Locate the cell with the specified text and output its (X, Y) center coordinate. 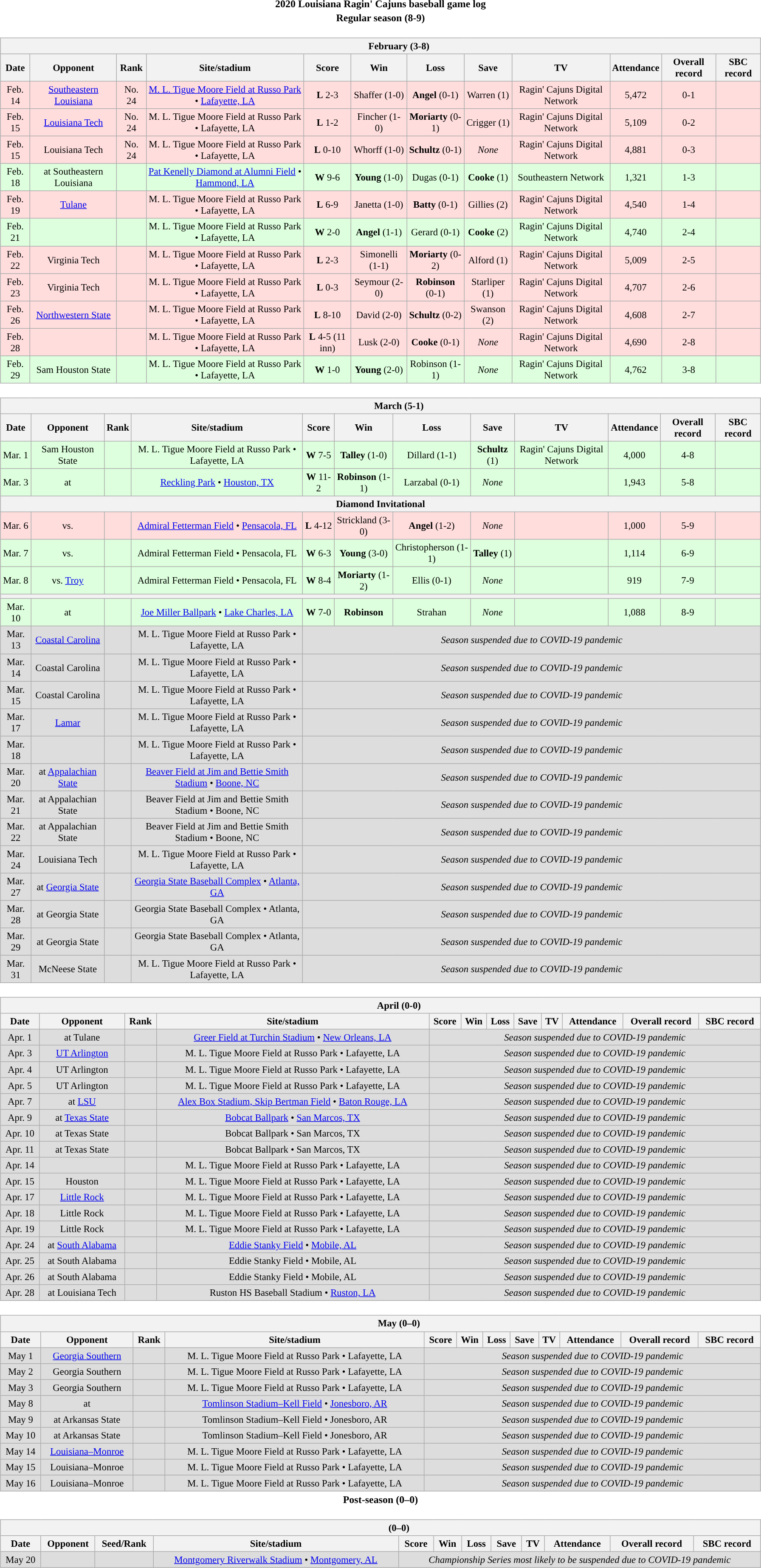
May 15 (21, 1467)
Gillies (2) (488, 205)
Apr. 4 (20, 1069)
Feb. 26 (15, 314)
Schultz (0-1) (436, 150)
4,608 (636, 314)
May 20 (21, 1560)
Mar. 7 (16, 553)
Apr. 3 (20, 1053)
Young (1-0) (379, 178)
Starliper (1) (488, 287)
Dillard (1-1) (431, 455)
Mar. 28 (16, 914)
Seed/Rank (124, 1544)
Robinson (0-1) (436, 287)
Fincher (1-0) (379, 122)
Southeastern Network (561, 178)
Dugas (0-1) (436, 178)
6-9 (688, 553)
Diamond Invitational (380, 504)
May 14 (21, 1451)
Gerard (0-1) (436, 232)
Mar. 10 (16, 612)
Moriarty (0-1) (436, 122)
May 3 (21, 1388)
2-7 (689, 314)
5,472 (636, 95)
4,690 (636, 342)
Apr. 1 (20, 1038)
Joe Miller Ballpark • Lake Charles, LA (217, 612)
Apr. 10 (20, 1133)
1,943 (634, 482)
919 (634, 581)
1,321 (636, 178)
2-6 (689, 287)
0-2 (689, 122)
4,707 (636, 287)
Alford (1) (488, 260)
W 11-2 (318, 482)
1,114 (634, 553)
Apr. 9 (20, 1117)
7-9 (688, 581)
Apr. 7 (20, 1101)
0-3 (689, 150)
Christopherson (1-1) (431, 553)
March (5-1) (380, 406)
Ellis (0-1) (431, 581)
Northwestern State (73, 314)
Apr. 17 (20, 1197)
at Tulane (82, 1038)
Reckling Park • Houston, TX (217, 482)
Schultz (1) (493, 455)
at LSU (82, 1101)
Mar. 31 (16, 969)
Mar. 24 (16, 860)
Mar. 14 (16, 668)
Young (2-0) (379, 369)
5-9 (688, 526)
Schultz (0-2) (436, 314)
Mar. 17 (16, 722)
Mar. 3 (16, 482)
W 9-6 (327, 178)
L 8-10 (327, 314)
Lamar (68, 722)
Moriarty (0-2) (436, 260)
Swanson (2) (488, 314)
Cooke (1) (488, 178)
at Louisiana Tech (82, 1293)
Feb. 28 (15, 342)
Talley (1-0) (364, 455)
April (0-0) (380, 1006)
February (3-8) (380, 46)
Crigger (1) (488, 122)
Southeastern Louisiana (73, 95)
Tulane (73, 205)
May 8 (21, 1403)
Apr. 15 (20, 1181)
at Southeastern Louisiana (73, 178)
Mar. 1 (16, 455)
Shaffer (1-0) (379, 95)
Mar. 21 (16, 804)
Apr. 11 (20, 1149)
Strickland (3-0) (364, 526)
(0–0) (380, 1528)
Alex Box Stadium, Skip Bertman Field • Baton Rouge, LA (293, 1101)
Pat Kenelly Diamond at Alumni Field • Hammond, LA (225, 178)
May 16 (21, 1483)
Mar. 22 (16, 832)
L 4-5 (11 inn) (327, 342)
Larzabal (0-1) (431, 482)
W 1-0 (327, 369)
1,088 (634, 612)
1-4 (689, 205)
5-8 (688, 482)
2-4 (689, 232)
Simonelli (1-1) (379, 260)
4,540 (636, 205)
1-3 (689, 178)
4,762 (636, 369)
Mar. 27 (16, 887)
Feb. 19 (15, 205)
Cooke (2) (488, 232)
3-8 (689, 369)
vs. Troy (68, 581)
4-8 (688, 455)
Apr. 25 (20, 1261)
Whorff (1-0) (379, 150)
W 8-4 (318, 581)
Mar. 15 (16, 695)
L 6-9 (327, 205)
4,881 (636, 150)
Seymour (2-0) (379, 287)
2-8 (689, 342)
Feb. 21 (15, 232)
2-5 (689, 260)
Batty (0-1) (436, 205)
Apr. 24 (20, 1245)
Young (3-0) (364, 553)
1,000 (634, 526)
5,109 (636, 122)
May 9 (21, 1419)
Apr. 26 (20, 1277)
L 0-10 (327, 150)
Apr. 28 (20, 1293)
W 7-5 (318, 455)
Feb. 23 (15, 287)
Robinson (364, 612)
Ruston HS Baseball Stadium • Ruston, LA (293, 1293)
Mar. 20 (16, 777)
W 7-0 (318, 612)
May 1 (21, 1356)
Houston (82, 1181)
May (0–0) (380, 1323)
Feb. 22 (15, 260)
5,009 (636, 260)
L 4-12 (318, 526)
4,740 (636, 232)
Cooke (0-1) (436, 342)
Greer Field at Turchin Stadium • New Orleans, LA (293, 1038)
Janetta (1-0) (379, 205)
Moriarty (1-2) (364, 581)
Apr. 18 (20, 1213)
Mar. 6 (16, 526)
0-1 (689, 95)
Mar. 8 (16, 581)
May 10 (21, 1435)
Angel (0-1) (436, 95)
McNeese State (68, 969)
Championship Series most likely to be suspended due to COVID-19 pandemic (579, 1560)
Angel (1-2) (431, 526)
L 1-2 (327, 122)
Apr. 5 (20, 1086)
4,000 (634, 455)
8-9 (688, 612)
Mar. 18 (16, 750)
Apr. 14 (20, 1165)
Mar. 29 (16, 942)
Feb. 29 (15, 369)
Strahan (431, 612)
Warren (1) (488, 95)
David (2-0) (379, 314)
Angel (1-1) (379, 232)
May 2 (21, 1371)
Lusk (2-0) (379, 342)
Feb. 14 (15, 95)
Montgomery Riverwalk Stadium • Montgomery, AL (276, 1560)
L 0-3 (327, 287)
Feb. 18 (15, 178)
W 6-3 (318, 553)
Mar. 13 (16, 640)
Talley (1) (493, 553)
Apr. 19 (20, 1229)
W 2-0 (327, 232)
